Scan for the cell matching the given text and deliver its (X, Y) coordinate at center. 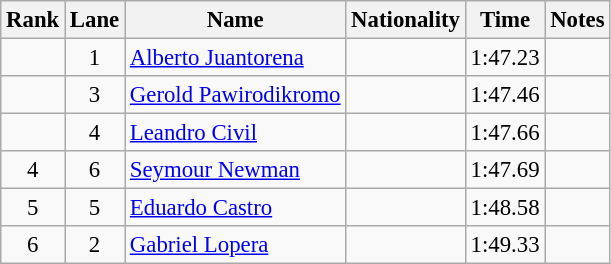
1:49.33 (505, 245)
1:47.46 (505, 95)
Seymour Newman (236, 170)
3 (95, 95)
Gabriel Lopera (236, 245)
1:48.58 (505, 208)
Gerold Pawirodikromo (236, 95)
Leandro Civil (236, 133)
1:47.23 (505, 58)
1:47.66 (505, 133)
Lane (95, 20)
Eduardo Castro (236, 208)
Time (505, 20)
Nationality (406, 20)
2 (95, 245)
1 (95, 58)
Rank (33, 20)
Notes (578, 20)
Name (236, 20)
Alberto Juantorena (236, 58)
1:47.69 (505, 170)
